Return the (x, y) coordinate for the center point of the cell that contains the specified text.  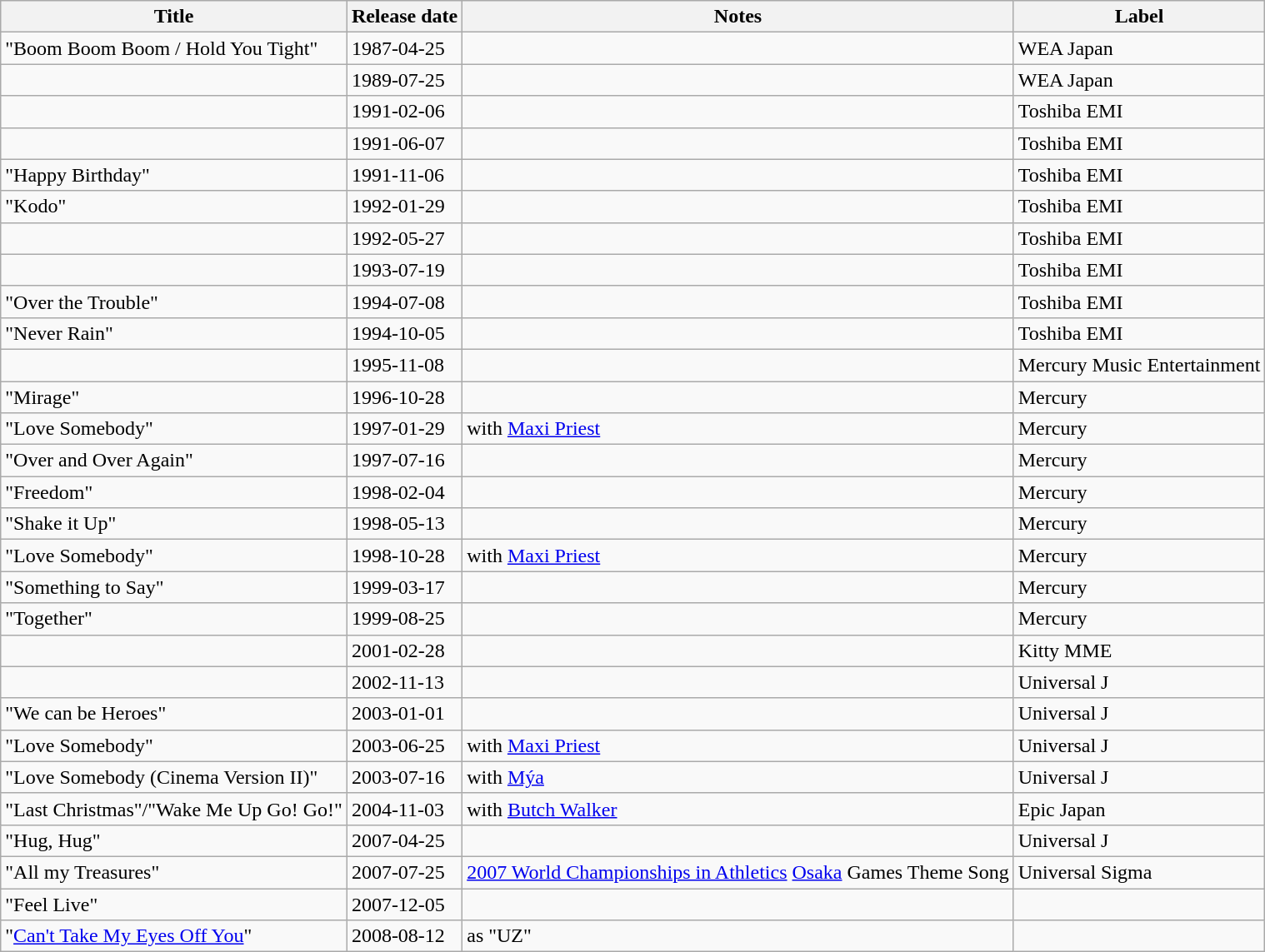
with Butch Walker (738, 809)
"Happy Birthday" (174, 175)
with Mýa (738, 777)
1998-10-28 (404, 556)
2002-11-13 (404, 682)
"Over and Over Again" (174, 461)
1997-01-29 (404, 429)
Release date (404, 17)
1995-11-08 (404, 365)
2004-11-03 (404, 809)
Kitty MME (1139, 650)
Title (174, 17)
2003-01-01 (404, 714)
1999-08-25 (404, 619)
1999-03-17 (404, 587)
1987-04-25 (404, 48)
1994-10-05 (404, 333)
1992-01-29 (404, 207)
1994-07-08 (404, 302)
2003-07-16 (404, 777)
Universal Sigma (1139, 872)
"Feel Live" (174, 904)
"Hug, Hug" (174, 840)
Mercury Music Entertainment (1139, 365)
2001-02-28 (404, 650)
Epic Japan (1139, 809)
2007-12-05 (404, 904)
1998-02-04 (404, 492)
1992-05-27 (404, 238)
"Something to Say" (174, 587)
1991-02-06 (404, 112)
"Never Rain" (174, 333)
as "UZ" (738, 936)
"Can't Take My Eyes Off You" (174, 936)
Label (1139, 17)
"Boom Boom Boom / Hold You Tight" (174, 48)
Notes (738, 17)
"Kodo" (174, 207)
2008-08-12 (404, 936)
1991-11-06 (404, 175)
2007 World Championships in Athletics Osaka Games Theme Song (738, 872)
"We can be Heroes" (174, 714)
1991-06-07 (404, 143)
"Shake it Up" (174, 524)
1996-10-28 (404, 397)
"Over the Trouble" (174, 302)
"Mirage" (174, 397)
"Freedom" (174, 492)
1998-05-13 (404, 524)
1993-07-19 (404, 270)
"All my Treasures" (174, 872)
1989-07-25 (404, 80)
1997-07-16 (404, 461)
"Last Christmas"/"Wake Me Up Go! Go!" (174, 809)
2007-07-25 (404, 872)
"Love Somebody (Cinema Version II)" (174, 777)
2007-04-25 (404, 840)
"Together" (174, 619)
2003-06-25 (404, 745)
